Extract the [X, Y] coordinate from the center of the cell holding the provided text.  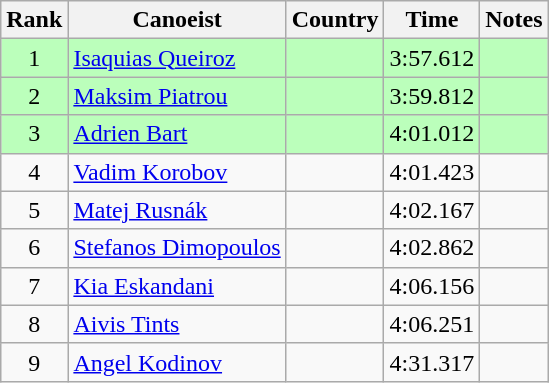
Maksim Piatrou [177, 96]
Country [335, 20]
7 [34, 286]
4:06.251 [432, 324]
4:01.012 [432, 134]
Isaquias Queiroz [177, 58]
3:59.812 [432, 96]
Adrien Bart [177, 134]
4 [34, 172]
3 [34, 134]
2 [34, 96]
8 [34, 324]
Vadim Korobov [177, 172]
Kia Eskandani [177, 286]
Stefanos Dimopoulos [177, 248]
6 [34, 248]
4:02.167 [432, 210]
Notes [514, 20]
Time [432, 20]
Matej Rusnák [177, 210]
Aivis Tints [177, 324]
Canoeist [177, 20]
4:31.317 [432, 362]
Rank [34, 20]
Angel Kodinov [177, 362]
9 [34, 362]
5 [34, 210]
4:01.423 [432, 172]
4:06.156 [432, 286]
4:02.862 [432, 248]
1 [34, 58]
3:57.612 [432, 58]
